Extract the (x, y) coordinate from the center of the cell holding the provided text.  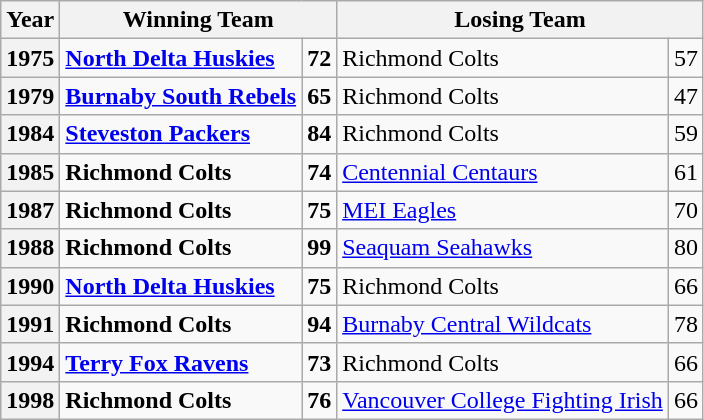
Steveston Packers (181, 134)
65 (320, 96)
70 (686, 210)
57 (686, 58)
1994 (30, 362)
1988 (30, 248)
78 (686, 324)
Seaquam Seahawks (503, 248)
1979 (30, 96)
72 (320, 58)
47 (686, 96)
1984 (30, 134)
1985 (30, 172)
94 (320, 324)
Burnaby Central Wildcats (503, 324)
59 (686, 134)
Burnaby South Rebels (181, 96)
Vancouver College Fighting Irish (503, 400)
Centennial Centaurs (503, 172)
61 (686, 172)
Terry Fox Ravens (181, 362)
84 (320, 134)
1987 (30, 210)
73 (320, 362)
80 (686, 248)
Losing Team (520, 20)
Winning Team (198, 20)
76 (320, 400)
1975 (30, 58)
MEI Eagles (503, 210)
74 (320, 172)
99 (320, 248)
1990 (30, 286)
1991 (30, 324)
1998 (30, 400)
Year (30, 20)
